Find where the given text appears and provide that cell's center as [x, y] coordinate. 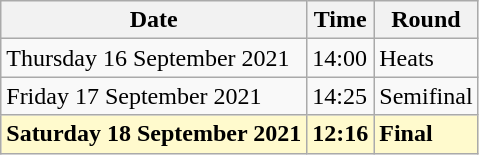
Saturday 18 September 2021 [154, 134]
Heats [426, 58]
14:00 [340, 58]
12:16 [340, 134]
14:25 [340, 96]
Thursday 16 September 2021 [154, 58]
Final [426, 134]
Time [340, 20]
Date [154, 20]
Friday 17 September 2021 [154, 96]
Semifinal [426, 96]
Round [426, 20]
